Return (X, Y) of the center of cell containing provided text 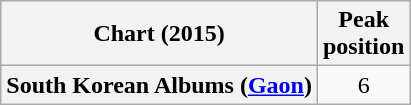
Peakposition (363, 34)
6 (363, 85)
South Korean Albums (Gaon) (160, 85)
Chart (2015) (160, 34)
